Identify which cell holds the provided text, then report its (x, y) central coordinate. 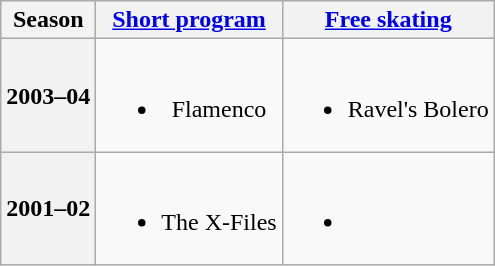
Short program (189, 20)
2003–04 (48, 96)
2001–02 (48, 208)
Flamenco (189, 96)
Free skating (388, 20)
The X-Files (189, 208)
Season (48, 20)
Ravel's Bolero (388, 96)
